Pinpoint the cell where the given text exists, returning its [x, y] midpoint coordinate. 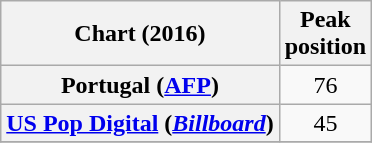
Chart (2016) [140, 34]
Portugal (AFP) [140, 85]
US Pop Digital (Billboard) [140, 123]
Peakposition [325, 34]
76 [325, 85]
45 [325, 123]
